Provide the [X, Y] coordinate of the cell's center where the given text is located.  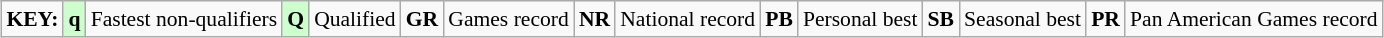
Q [296, 19]
National record [688, 19]
Qualified [355, 19]
NR [594, 19]
KEY: [32, 19]
Fastest non-qualifiers [184, 19]
q [74, 19]
Pan American Games record [1254, 19]
Personal best [860, 19]
GR [422, 19]
PR [1106, 19]
SB [942, 19]
PB [779, 19]
Seasonal best [1022, 19]
Games record [508, 19]
